Pinpoint the cell where the given text exists, returning its [x, y] midpoint coordinate. 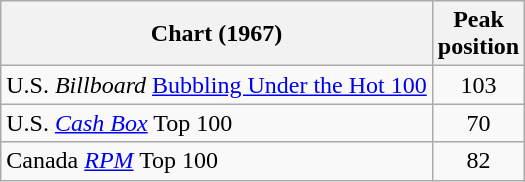
82 [478, 161]
70 [478, 123]
U.S. Cash Box Top 100 [217, 123]
103 [478, 85]
Peakposition [478, 34]
U.S. Billboard Bubbling Under the Hot 100 [217, 85]
Canada RPM Top 100 [217, 161]
Chart (1967) [217, 34]
